Find where the given text appears and provide that cell's center as (x, y) coordinate. 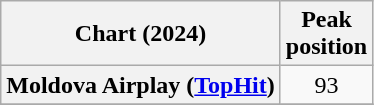
93 (326, 85)
Chart (2024) (141, 34)
Moldova Airplay (TopHit) (141, 85)
Peakposition (326, 34)
